Search for the cell housing the specified text and yield its (x, y) center coordinate. 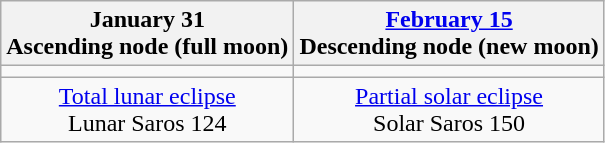
February 15Descending node (new moon) (449, 34)
Partial solar eclipseSolar Saros 150 (449, 110)
January 31Ascending node (full moon) (148, 34)
Total lunar eclipseLunar Saros 124 (148, 110)
